Scan for the cell matching the given text and deliver its (x, y) coordinate at center. 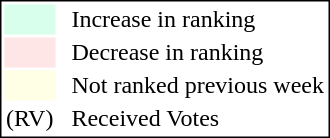
Decrease in ranking (198, 53)
Increase in ranking (198, 19)
Received Votes (198, 119)
(RV) (29, 119)
Not ranked previous week (198, 85)
